Output the [x, y] coordinate of the center of the cell containing the given text.  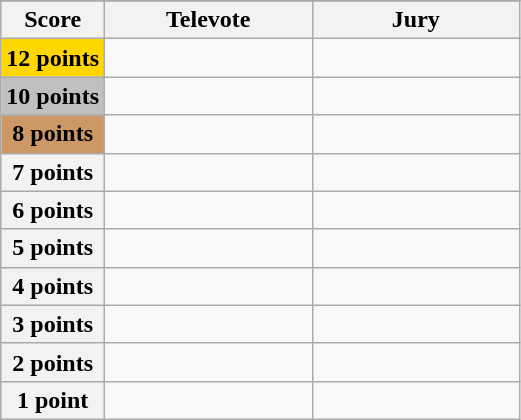
6 points [53, 210]
4 points [53, 286]
8 points [53, 134]
12 points [53, 58]
3 points [53, 324]
2 points [53, 362]
Televote [209, 20]
7 points [53, 172]
1 point [53, 400]
Jury [416, 20]
5 points [53, 248]
10 points [53, 96]
Score [53, 20]
